Detect which cell encompasses the target text, then output its [X, Y] center coordinate. 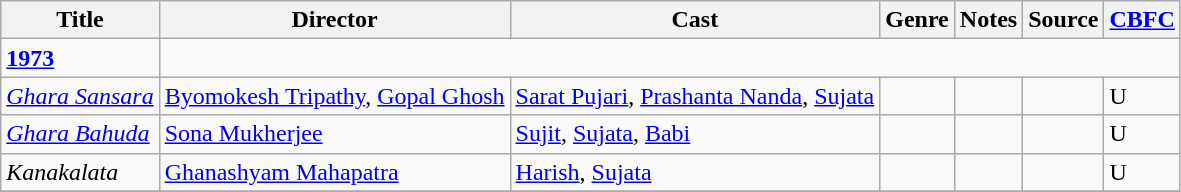
Ghara Bahuda [80, 134]
Harish, Sujata [695, 172]
Ghara Sansara [80, 96]
Ghanashyam Mahapatra [334, 172]
Cast [695, 20]
Sarat Pujari, Prashanta Nanda, Sujata [695, 96]
CBFC [1142, 20]
Sujit, Sujata, Babi [695, 134]
Director [334, 20]
1973 [80, 58]
Sona Mukherjee [334, 134]
Byomokesh Tripathy, Gopal Ghosh [334, 96]
Source [1064, 20]
Genre [918, 20]
Notes [988, 20]
Kanakalata [80, 172]
Title [80, 20]
